Scan for the cell matching the given text and deliver its [x, y] coordinate at center. 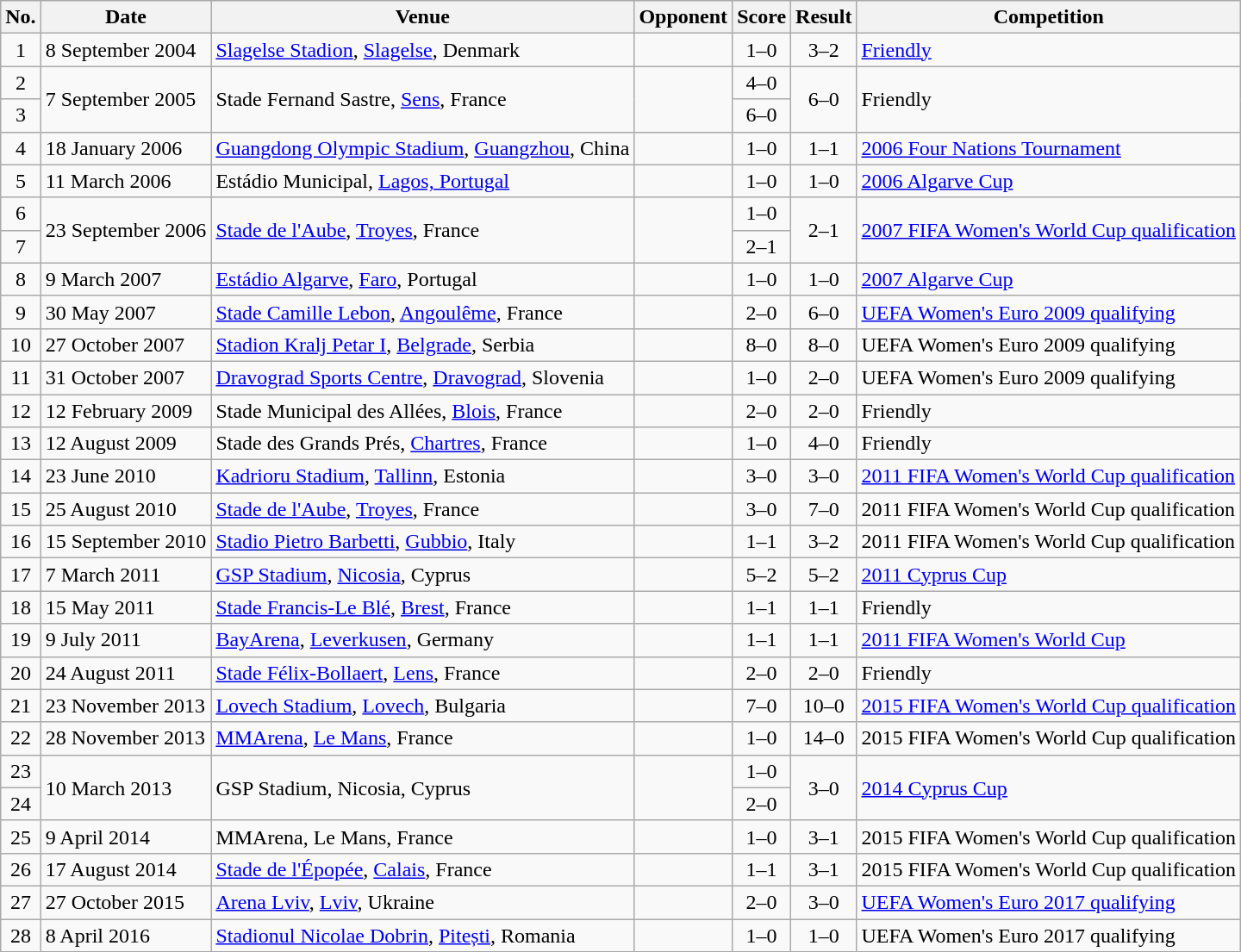
Stade de l'Épopée, Calais, France [422, 869]
7 September 2005 [126, 99]
1 [21, 50]
2011 Cyprus Cup [1049, 575]
Lovech Stadium, Lovech, Bulgaria [422, 706]
10–0 [824, 706]
24 [21, 804]
Stade Francis-Le Blé, Brest, France [422, 607]
Venue [422, 17]
8 April 2016 [126, 935]
9 [21, 312]
17 August 2014 [126, 869]
Stade Municipal des Allées, Blois, France [422, 411]
Stade Camille Lebon, Angoulême, France [422, 312]
31 October 2007 [126, 377]
28 November 2013 [126, 738]
17 [21, 575]
11 March 2006 [126, 181]
Date [126, 17]
25 August 2010 [126, 509]
19 [21, 640]
4 [21, 148]
20 [21, 673]
2014 Cyprus Cup [1049, 787]
26 [21, 869]
11 [21, 377]
14–0 [824, 738]
23 November 2013 [126, 706]
5 [21, 181]
Result [824, 17]
8 [21, 279]
30 May 2007 [126, 312]
Stadio Pietro Barbetti, Gubbio, Italy [422, 542]
Arena Lviv, Lviv, Ukraine [422, 902]
Stadion Kralj Petar I, Belgrade, Serbia [422, 345]
2 [21, 83]
12 August 2009 [126, 444]
Score [762, 17]
23 June 2010 [126, 476]
Competition [1049, 17]
12 February 2009 [126, 411]
6 [21, 214]
27 [21, 902]
10 [21, 345]
2011 FIFA Women's World Cup [1049, 640]
18 January 2006 [126, 148]
22 [21, 738]
Guangdong Olympic Stadium, Guangzhou, China [422, 148]
16 [21, 542]
10 March 2013 [126, 787]
Stade des Grands Prés, Chartres, France [422, 444]
BayArena, Leverkusen, Germany [422, 640]
2007 FIFA Women's World Cup qualification [1049, 230]
28 [21, 935]
15 [21, 509]
Stade Félix-Bollaert, Lens, France [422, 673]
14 [21, 476]
27 October 2007 [126, 345]
Estádio Algarve, Faro, Portugal [422, 279]
Stadionul Nicolae Dobrin, Pitești, Romania [422, 935]
7 [21, 246]
12 [21, 411]
27 October 2015 [126, 902]
Stade Fernand Sastre, Sens, France [422, 99]
2006 Algarve Cup [1049, 181]
Kadrioru Stadium, Tallinn, Estonia [422, 476]
2006 Four Nations Tournament [1049, 148]
3 [21, 115]
Slagelse Stadion, Slagelse, Denmark [422, 50]
21 [21, 706]
7 March 2011 [126, 575]
No. [21, 17]
15 May 2011 [126, 607]
23 September 2006 [126, 230]
23 [21, 771]
18 [21, 607]
9 July 2011 [126, 640]
Estádio Municipal, Lagos, Portugal [422, 181]
2007 Algarve Cup [1049, 279]
9 March 2007 [126, 279]
8 September 2004 [126, 50]
9 April 2014 [126, 837]
25 [21, 837]
24 August 2011 [126, 673]
15 September 2010 [126, 542]
Opponent [683, 17]
13 [21, 444]
Dravograd Sports Centre, Dravograd, Slovenia [422, 377]
